Search for the cell housing the specified text and yield its (X, Y) center coordinate. 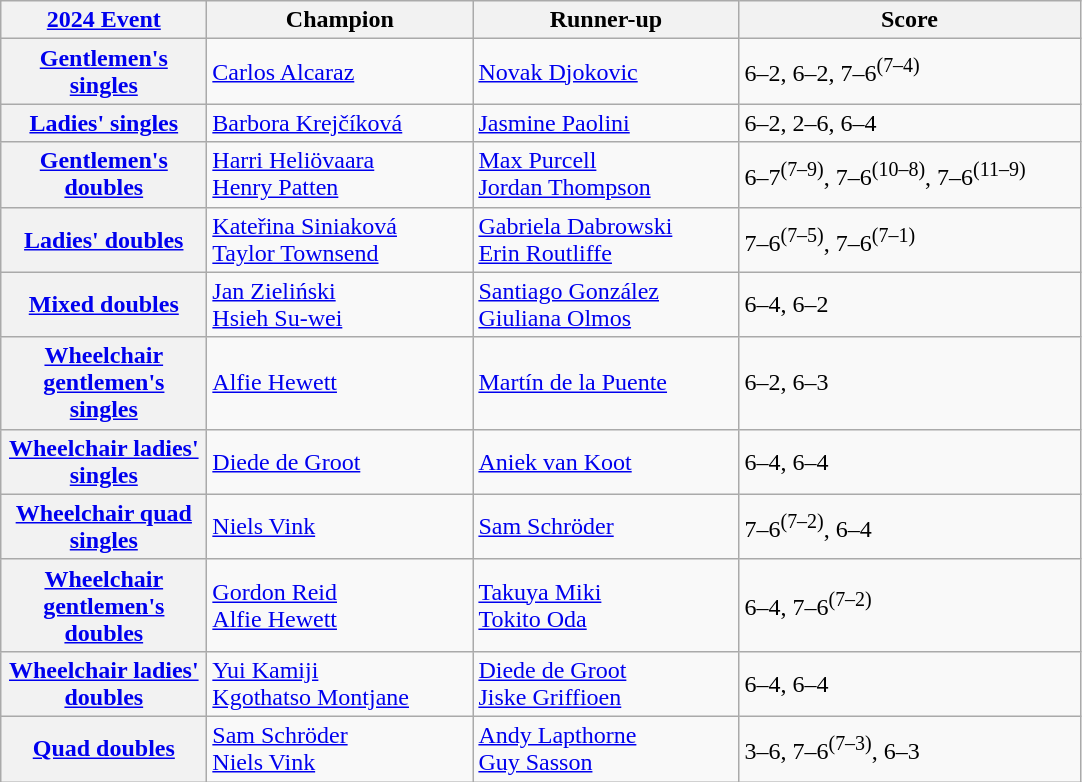
Novak Djokovic (606, 72)
Wheelchair gentlemen's singles (104, 383)
Ladies' doubles (104, 240)
Ladies' singles (104, 123)
Mixed doubles (104, 304)
Wheelchair quad singles (104, 526)
Champion (340, 20)
Quad doubles (104, 748)
Alfie Hewett (340, 383)
Diede de Groot (340, 462)
Gentlemen's doubles (104, 174)
6–7(7–9), 7–6(10–8), 7–6(11–9) (910, 174)
Jan Zieliński Hsieh Su-wei (340, 304)
Max Purcell Jordan Thompson (606, 174)
Jasmine Paolini (606, 123)
6–2, 6–2, 7–6(7–4) (910, 72)
Wheelchair ladies' doubles (104, 684)
Andy Lapthorne Guy Sasson (606, 748)
6–4, 7–6(7–2) (910, 605)
Martín de la Puente (606, 383)
Harri Heliövaara Henry Patten (340, 174)
Score (910, 20)
Takuya Miki Tokito Oda (606, 605)
Diede de Groot Jiske Griffioen (606, 684)
6–4, 6–2 (910, 304)
Runner-up (606, 20)
Gordon Reid Alfie Hewett (340, 605)
Barbora Krejčíková (340, 123)
Kateřina Siniaková Taylor Townsend (340, 240)
Sam Schröder Niels Vink (340, 748)
7–6(7–5), 7–6(7–1) (910, 240)
7–6(7–2), 6–4 (910, 526)
Niels Vink (340, 526)
Wheelchair ladies' singles (104, 462)
Aniek van Koot (606, 462)
6–2, 6–3 (910, 383)
Yui Kamiji Kgothatso Montjane (340, 684)
Santiago González Giuliana Olmos (606, 304)
Gentlemen's singles (104, 72)
6–2, 2–6, 6–4 (910, 123)
Gabriela Dabrowski Erin Routliffe (606, 240)
Carlos Alcaraz (340, 72)
3–6, 7–6(7–3), 6–3 (910, 748)
Wheelchair gentlemen's doubles (104, 605)
2024 Event (104, 20)
Sam Schröder (606, 526)
